Return the (x, y) coordinate for the center point of the cell that contains the specified text.  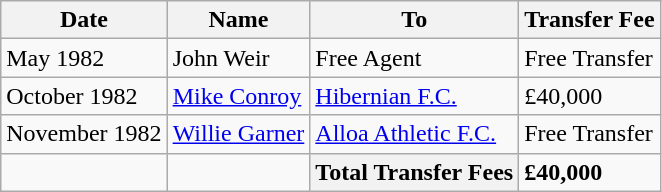
To (414, 20)
May 1982 (84, 58)
Total Transfer Fees (414, 172)
Transfer Fee (590, 20)
Free Agent (414, 58)
Mike Conroy (238, 96)
November 1982 (84, 134)
Date (84, 20)
October 1982 (84, 96)
John Weir (238, 58)
Willie Garner (238, 134)
Alloa Athletic F.C. (414, 134)
Name (238, 20)
Hibernian F.C. (414, 96)
